Pinpoint the cell where the given text exists, returning its [X, Y] midpoint coordinate. 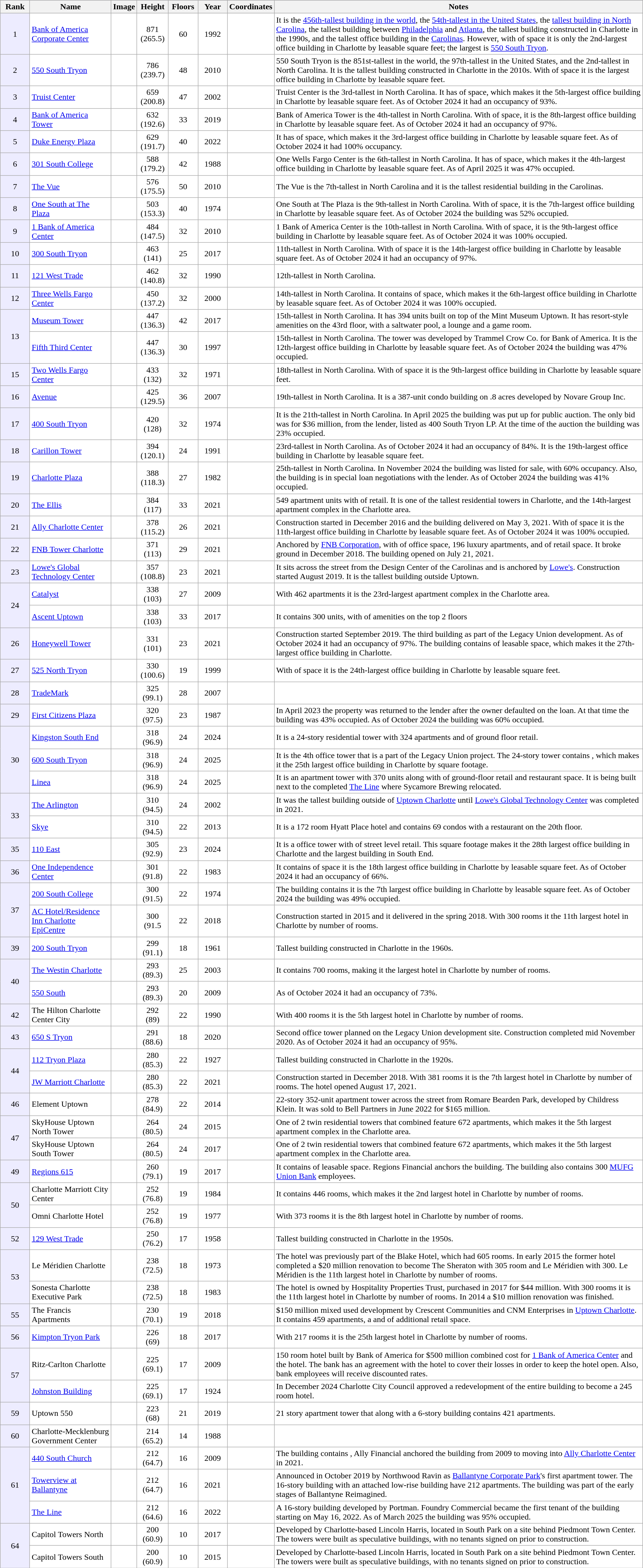
325 (99.1) [153, 692]
57 [15, 1375]
Kingston South End [71, 738]
The Ellis [71, 505]
7 [15, 186]
Three Wells Fargo Center [71, 298]
With of space it is the 24th-largest office building in Charlotte by leasable square feet. [458, 670]
Coordinates [251, 7]
The Arlington [71, 804]
1997 [213, 348]
FNB Tower Charlotte [71, 550]
The Vue is the 7th-tallest in North Carolina and it is the tallest residential building in the Carolinas. [458, 186]
786 (239.7) [153, 70]
Kimpton Tryon Park [71, 1337]
Construction started in 2015 and it delivered in the spring 2018. With 300 rooms it the 11th largest hotel in Charlotte by number of rooms. [458, 921]
1987 [213, 715]
Truist Center [71, 97]
It contains 446 rooms, which makes it the 2nd largest hotel in Charlotte by number of rooms. [458, 1194]
388 (118.3) [153, 478]
Ascent Uptown [71, 616]
Two Wells Fargo Center [71, 374]
Duke Energy Plaza [71, 142]
Towerview at Ballantyne [71, 1485]
250 (76.2) [153, 1239]
1992 [213, 34]
305 (92.9) [153, 849]
The Hilton Charlotte Center City [71, 1015]
The building contains it is the 7th largest office building in Charlotte by leasable square feet. As of October 2024 the building was 49% occupied. [458, 894]
Charlotte-Mecklenburg Government Center [71, 1436]
Rank [15, 7]
1961 [213, 948]
301 (91.8) [153, 872]
2013 [213, 827]
4 [15, 120]
13 [15, 337]
8 [15, 209]
200 South College [71, 894]
1958 [213, 1239]
230 (70.1) [153, 1315]
5 [15, 142]
331 (101) [153, 643]
The Line [71, 1512]
18th-tallest in North Carolina. With of space it is the 9th-largest office building in Charlotte by leasable square feet. [458, 374]
659 (200.8) [153, 97]
371 (113) [153, 550]
2020 [213, 1037]
First Citizens Plaza [71, 715]
299 (91.1) [153, 948]
212 (64.6) [153, 1512]
SkyHouse Uptown North Tower [71, 1127]
6 [15, 164]
384 (117) [153, 505]
300 South Tryon [71, 253]
53 [15, 1276]
400 South Tryon [71, 424]
Sonesta Charlotte Executive Park [71, 1292]
55 [15, 1315]
11 [15, 275]
Tallest building constructed in Charlotte in the 1920s. [458, 1059]
Capitol Towers North [71, 1535]
871 (265.5) [153, 34]
1 Bank of America Center [71, 231]
600 South Tryon [71, 760]
Carillon Tower [71, 451]
450 (137.2) [153, 298]
550 South [71, 993]
It contains of leasable space. Regions Financial anchors the building. The building also contains 300 MUFG Union Bank employees. [458, 1171]
64 [15, 1546]
Ritz-Carlton Charlotte [71, 1364]
One Independence Center [71, 872]
Floors [183, 7]
48 [183, 70]
Capitol Towers South [71, 1557]
Museum Tower [71, 321]
43 [15, 1037]
1977 [213, 1216]
It contains 700 rooms, making it the largest hotel in Charlotte by number of rooms. [458, 970]
3 [15, 97]
226 (69) [153, 1337]
Fifth Third Center [71, 348]
1984 [213, 1194]
Bank of America Tower [71, 120]
Honeywell Tower [71, 643]
Lowe's Global Technology Center [71, 572]
223 (68) [153, 1413]
484 (147.5) [153, 231]
503 (153.3) [153, 209]
1973 [213, 1265]
Height [153, 7]
2003 [213, 970]
37 [15, 910]
632 (192.6) [153, 120]
52 [15, 1239]
TradeMark [71, 692]
It was the tallest building outside of Uptown Charlotte until Lowe's Global Technology Center was completed in 2021. [458, 804]
56 [15, 1337]
1927 [213, 1059]
12th-tallest in North Carolina. [458, 275]
Regions 615 [71, 1171]
1971 [213, 374]
110 East [71, 849]
Element Uptown [71, 1105]
2014 [213, 1105]
61 [15, 1485]
Le Méridien Charlotte [71, 1265]
SkyHouse Uptown South Tower [71, 1149]
300 (91.5 [153, 921]
301 South College [71, 164]
1991 [213, 451]
1999 [213, 670]
9 [15, 231]
129 West Trade [71, 1239]
Omni Charlotte Hotel [71, 1216]
14 [183, 1436]
With 373 rooms it is the 8th largest hotel in Charlotte by number of rooms. [458, 1216]
214 (65.2) [153, 1436]
It contains 300 units, with of amenities on the top 2 floors [458, 616]
49 [15, 1171]
Uptown 550 [71, 1413]
One South at The Plaza [71, 209]
1 [15, 34]
Charlotte Marriott City Center [71, 1194]
Charlotte Plaza [71, 478]
320 (97.5) [153, 715]
With 217 rooms it is the 25th largest hotel in Charlotte by number of rooms. [458, 1337]
121 West Trade [71, 275]
291 (88.6) [153, 1037]
2 [15, 70]
With 462 apartments it is the 23rd-largest apartment complex in the Charlotte area. [458, 594]
Construction started in December 2018. With 381 rooms it is the 7th largest hotel in Charlotte by number of rooms. The hotel opened August 17, 2021. [458, 1082]
Avenue [71, 397]
440 South Church [71, 1458]
Bank of America Corporate Center [71, 34]
46 [15, 1105]
394 (120.1) [153, 451]
It is a 24-story residential tower with 324 apartments and of ground floor retail. [458, 738]
With 400 rooms it is the 5th largest hotel in Charlotte by number of rooms. [458, 1015]
525 North Tryon [71, 670]
463 (141) [153, 253]
15 [15, 374]
It contains of space it is the 18th largest office building in Charlotte by leasable square feet. As of October 2024 it had an occupancy of 66%. [458, 872]
Johnston Building [71, 1391]
200 South Tryon [71, 948]
378 (115.2) [153, 527]
The Francis Apartments [71, 1315]
Skye [71, 827]
AC Hotel/Residence Inn Charlotte EpiCentre [71, 921]
300 (91.5) [153, 894]
433 (132) [153, 374]
The building contains , Ally Financial anchored the building from 2009 to moving into Ally Charlotte Center in 2021. [458, 1458]
357 (108.8) [153, 572]
588 (179.2) [153, 164]
2000 [213, 298]
35 [15, 849]
1924 [213, 1391]
59 [15, 1413]
330 (100.6) [153, 670]
Linea [71, 782]
260 (79.1) [153, 1171]
Catalyst [71, 594]
629 (191.7) [153, 142]
The Westin Charlotte [71, 970]
425 (129.5) [153, 397]
12 [15, 298]
462 (140.8) [153, 275]
Year [213, 7]
420 (128) [153, 424]
Name [71, 7]
44 [15, 1071]
Tallest building constructed in Charlotte in the 1960s. [458, 948]
278 (84.9) [153, 1105]
21 story apartment tower that along with a 6-story building contains 421 apartments. [458, 1413]
The Vue [71, 186]
650 S Tryon [71, 1037]
JW Marriott Charlotte [71, 1082]
Ally Charlotte Center [71, 527]
Notes [458, 7]
Image [124, 7]
Tallest building constructed in Charlotte in the 1950s. [458, 1239]
1982 [213, 478]
It has of space, which makes it the 3rd-largest office building in Charlotte by leasable square feet. As of October 2024 it had 100% occupancy. [458, 142]
292 (89) [153, 1015]
112 Tryon Plaza [71, 1059]
550 South Tryon [71, 70]
19th-tallest in North Carolina. It is a 387-unit condo building on .8 acres developed by Novare Group Inc. [458, 397]
As of October 2024 it had an occupancy of 73%. [458, 993]
It is a 172 room Hyatt Place hotel and contains 69 condos with a restaurant on the 20th floor. [458, 827]
In December 2024 Charlotte City Council approved a redevelopment of the entire building to become a 245 room hotel. [458, 1391]
39 [15, 948]
576 (175.5) [153, 186]
